Identify which cell holds the provided text, then report its (x, y) central coordinate. 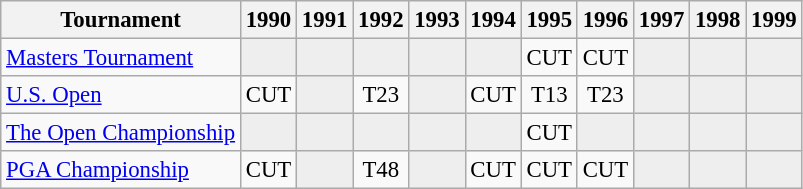
1996 (605, 20)
PGA Championship (121, 170)
1994 (493, 20)
1997 (661, 20)
1990 (268, 20)
1993 (437, 20)
The Open Championship (121, 133)
1992 (381, 20)
U.S. Open (121, 95)
1999 (774, 20)
1998 (718, 20)
1995 (549, 20)
1991 (325, 20)
T48 (381, 170)
Masters Tournament (121, 58)
Tournament (121, 20)
T13 (549, 95)
